Scan for the cell matching the given text and deliver its [x, y] coordinate at center. 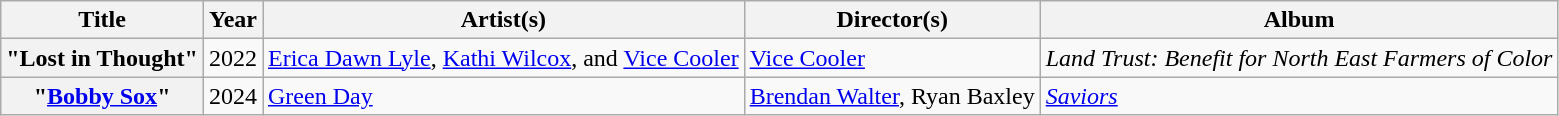
Year [232, 20]
Title [102, 20]
Artist(s) [503, 20]
Brendan Walter, Ryan Baxley [892, 96]
Green Day [503, 96]
Erica Dawn Lyle, Kathi Wilcox, and Vice Cooler [503, 58]
Saviors [1299, 96]
Vice Cooler [892, 58]
2022 [232, 58]
2024 [232, 96]
"Bobby Sox" [102, 96]
Director(s) [892, 20]
Album [1299, 20]
"Lost in Thought" [102, 58]
Land Trust: Benefit for North East Farmers of Color [1299, 58]
